Provide the (x, y) coordinate of the cell's center where the given text is located.  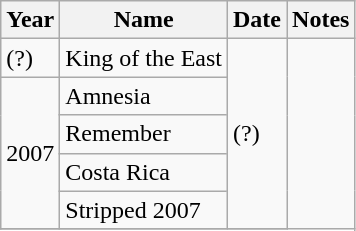
King of the East (144, 58)
Stripped 2007 (144, 210)
Amnesia (144, 96)
Costa Rica (144, 172)
Notes (321, 20)
Remember (144, 134)
Year (30, 20)
Date (258, 20)
2007 (30, 153)
Name (144, 20)
